Search for the cell housing the specified text and yield its (x, y) center coordinate. 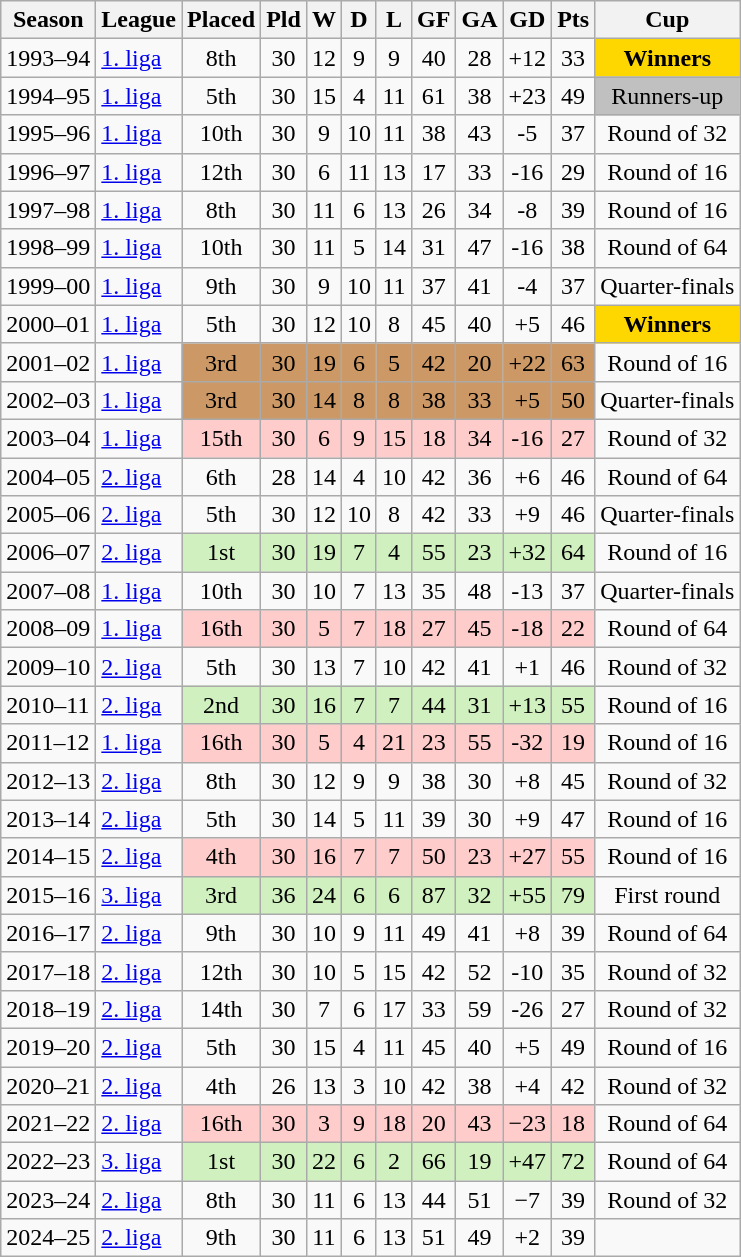
32 (480, 895)
2003–04 (48, 438)
-10 (528, 971)
1995–96 (48, 134)
+27 (528, 857)
2019–20 (48, 1047)
72 (574, 1162)
48 (480, 591)
2021–22 (48, 1124)
+1 (528, 667)
2014–15 (48, 857)
2024–25 (48, 1238)
2007–08 (48, 591)
W (324, 20)
-32 (528, 743)
14th (222, 1009)
+13 (528, 705)
61 (434, 96)
-8 (528, 210)
-5 (528, 134)
2011–12 (48, 743)
2 (394, 1162)
+6 (528, 477)
2023–24 (48, 1200)
+32 (528, 553)
2001–02 (48, 362)
1993–94 (48, 58)
2016–17 (48, 933)
6th (222, 477)
2020–21 (48, 1085)
+47 (528, 1162)
2010–11 (48, 705)
63 (574, 362)
+2 (528, 1238)
-18 (528, 629)
87 (434, 895)
52 (480, 971)
+55 (528, 895)
Runners-up (668, 96)
21 (394, 743)
2022–23 (48, 1162)
2004–05 (48, 477)
-4 (528, 286)
2013–14 (48, 819)
64 (574, 553)
79 (574, 895)
1999–00 (48, 286)
L (394, 20)
2005–06 (48, 515)
24 (324, 895)
Placed (222, 20)
+12 (528, 58)
1997–98 (48, 210)
−23 (528, 1124)
GF (434, 20)
League (139, 20)
+23 (528, 96)
2018–19 (48, 1009)
Pld (284, 20)
2017–18 (48, 971)
D (358, 20)
+22 (528, 362)
First round (668, 895)
-13 (528, 591)
-26 (528, 1009)
1996–97 (48, 172)
2009–10 (48, 667)
Pts (574, 20)
GA (480, 20)
1998–99 (48, 248)
2015–16 (48, 895)
29 (574, 172)
+4 (528, 1085)
59 (480, 1009)
2nd (222, 705)
Cup (668, 20)
Season (48, 20)
1994–95 (48, 96)
2000–01 (48, 324)
2006–07 (48, 553)
2012–13 (48, 781)
15th (222, 438)
66 (434, 1162)
GD (528, 20)
2002–03 (48, 400)
−7 (528, 1200)
2008–09 (48, 629)
